Locate the cell with the specified text and output its [X, Y] center coordinate. 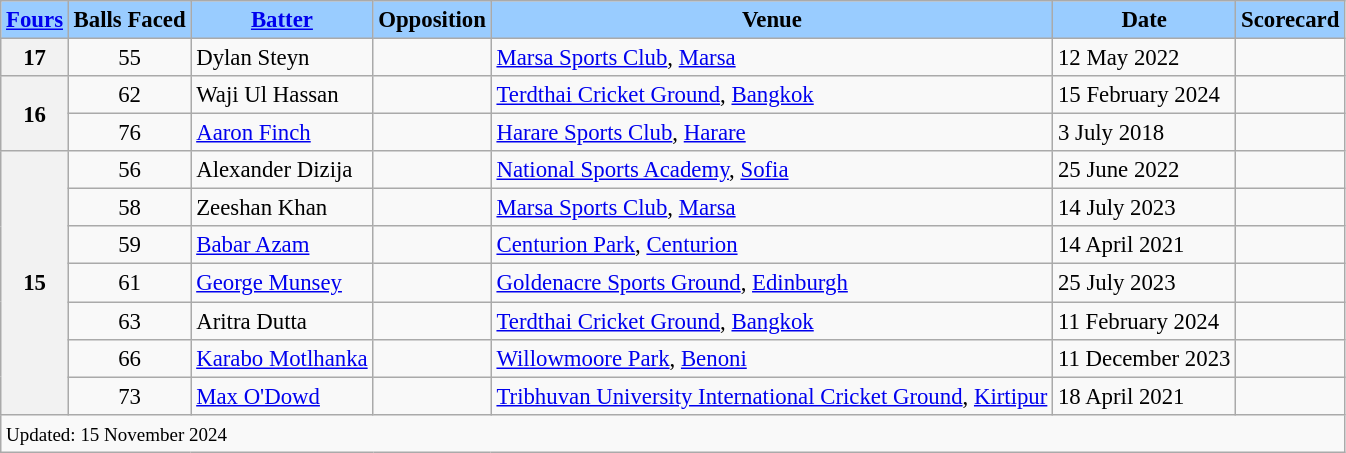
National Sports Academy, Sofia [772, 170]
Centurion Park, Centurion [772, 245]
Scorecard [1290, 20]
63 [130, 321]
76 [130, 133]
12 May 2022 [1144, 58]
11 December 2023 [1144, 358]
Fours [35, 20]
56 [130, 170]
Balls Faced [130, 20]
58 [130, 208]
Dylan Steyn [282, 58]
Aritra Dutta [282, 321]
Batter [282, 20]
17 [35, 58]
Babar Azam [282, 245]
Tribhuvan University International Cricket Ground, Kirtipur [772, 396]
Max O'Dowd [282, 396]
16 [35, 114]
73 [130, 396]
Alexander Dizija [282, 170]
14 April 2021 [1144, 245]
25 June 2022 [1144, 170]
15 [35, 282]
15 February 2024 [1144, 95]
Date [1144, 20]
Zeeshan Khan [282, 208]
Harare Sports Club, Harare [772, 133]
Updated: 15 November 2024 [673, 433]
25 July 2023 [1144, 283]
Willowmoore Park, Benoni [772, 358]
Opposition [432, 20]
Aaron Finch [282, 133]
Venue [772, 20]
14 July 2023 [1144, 208]
18 April 2021 [1144, 396]
66 [130, 358]
Goldenacre Sports Ground, Edinburgh [772, 283]
George Munsey [282, 283]
11 February 2024 [1144, 321]
62 [130, 95]
Karabo Motlhanka [282, 358]
Waji Ul Hassan [282, 95]
55 [130, 58]
61 [130, 283]
3 July 2018 [1144, 133]
59 [130, 245]
